Return the (x, y) coordinate for the center point of the cell that contains the specified text.  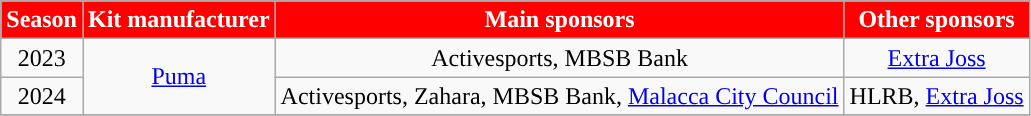
Activesports, MBSB Bank (560, 58)
HLRB, Extra Joss (936, 96)
2023 (42, 58)
Season (42, 20)
Kit manufacturer (178, 20)
Main sponsors (560, 20)
Extra Joss (936, 58)
2024 (42, 96)
Other sponsors (936, 20)
Puma (178, 77)
Activesports, Zahara, MBSB Bank, Malacca City Council (560, 96)
